Return the (X, Y) coordinate for the center point of the cell that contains the specified text.  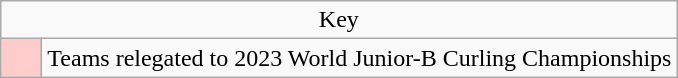
Teams relegated to 2023 World Junior-B Curling Championships (360, 58)
Key (339, 20)
